Locate the cell with the specified text and output its [x, y] center coordinate. 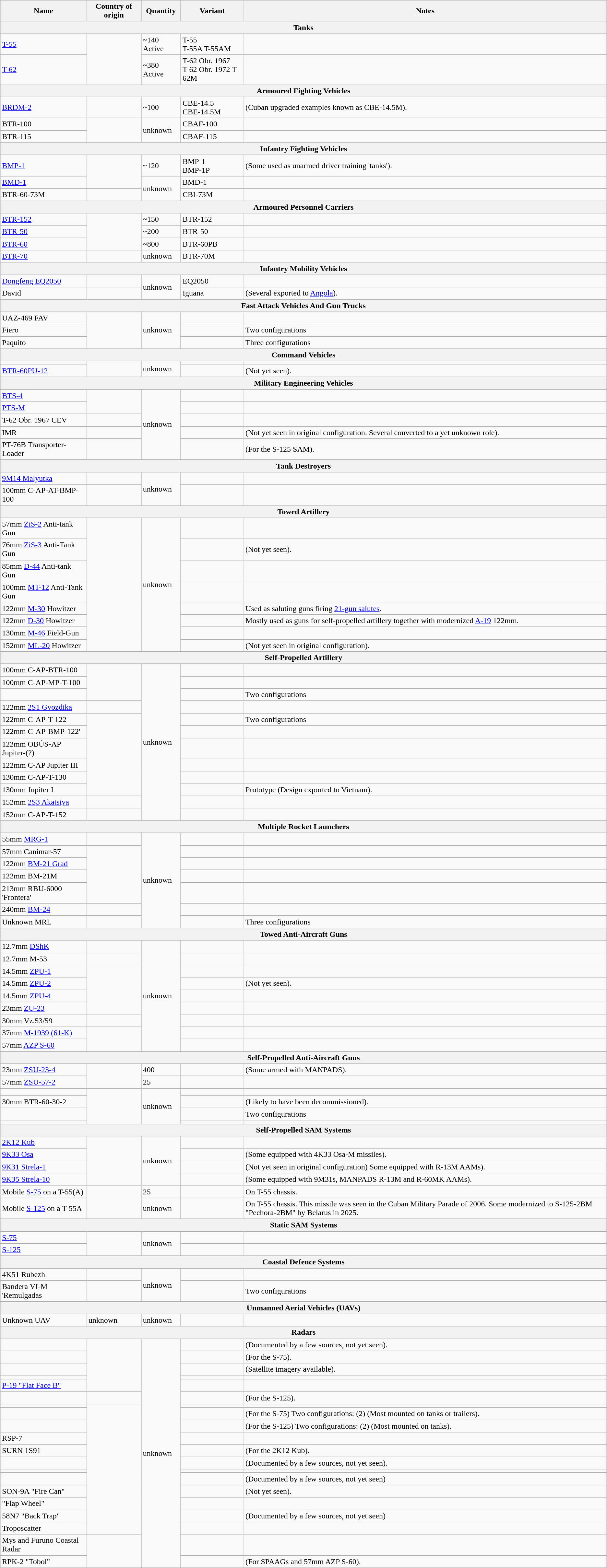
T-55T-55A T-55AM [212, 44]
~100 [161, 108]
57mm Canimar-57 [43, 851]
130mm M-46 Field-Gun [43, 633]
57mm ZSU-57-2 [43, 1082]
~380 Active [161, 70]
(For the S-75). [425, 1357]
T-62 Obr. 1967 CEV [43, 420]
Static SAM Systems [303, 1225]
Quantity [161, 11]
12.7mm DShK [43, 947]
(For the S-125 SAM). [425, 449]
Tanks [303, 28]
BMP-1BMP-1P [212, 165]
152mm C-AP-T-152 [43, 814]
152mm ML-20 Howitzer [43, 645]
CBE-14.5CBE-14.5M [212, 108]
130mm C-AP-T-130 [43, 777]
Armoured Personnel Carriers [303, 207]
BMP-1 [43, 165]
Towed Artillery [303, 512]
9M14 Malyutka [43, 478]
152mm 2S3 Akatsiya [43, 802]
S-125 [43, 1250]
(For SPAAGs and 57mm AZP S-60). [425, 1562]
Tank Destroyers [303, 466]
T-62 Obr. 1967T-62 Obr. 1972 T-62M [212, 70]
T-55 [43, 44]
57mm AZP S-60 [43, 1045]
Self-Propelled Artillery [303, 658]
23mm ZU-23 [43, 1008]
(Cuban upgraded examples known as CBE-14.5M). [425, 108]
CBAF-100 [212, 124]
(Not yet seen in original configuration. Several converted to a yet unknown role). [425, 433]
BTR-60PU-12 [43, 371]
76mm ZiS-3 Anti-Tank Gun [43, 550]
IMR [43, 433]
100mm MT-12 Anti-Tank Gun [43, 592]
(Likely to have been decommissioned). [425, 1102]
30mm BTR-60-30-2 [43, 1102]
BTS-4 [43, 396]
122mm C-AP Jupiter III [43, 765]
Infantry Mobility Vehicles [303, 269]
23mm ZSU-23-4 [43, 1070]
David [43, 293]
PT-76B Transporter-Loader [43, 449]
100mm C-AP-AT-BMP-100 [43, 495]
Prototype (Design exported to Vietnam). [425, 790]
UAZ-469 FAV [43, 318]
Paquito [43, 343]
Command Vehicles [303, 355]
~120 [161, 165]
122mm C-AP-T-122 [43, 719]
(Several exported to Angola). [425, 293]
130mm Jupiter I [43, 790]
(Some used as unarmed driver training 'tanks'). [425, 165]
Bandera VI-M 'Remulgadas [43, 1291]
Dongfeng EQ2050 [43, 281]
SURN 1S91 [43, 1451]
Mostly used as guns for self-propelled artillery together with modernized A-19 122mm. [425, 621]
9K35 Strela-10 [43, 1179]
BTR-60PB [212, 244]
BTR-70M [212, 256]
P-19 "Flat Face B" [43, 1385]
Mobile S-75 on a T-55(A) [43, 1191]
~800 [161, 244]
Armoured Fighting Vehicles [303, 91]
Troposcatter [43, 1528]
(Some equipped with 4K33 Osa-M missiles). [425, 1155]
Fiero [43, 330]
(Some armed with MANPADS). [425, 1070]
12.7mm M-53 [43, 959]
240mm BM-24 [43, 910]
~150 [161, 219]
BTR-100 [43, 124]
PTS-M [43, 408]
100mm C-AP-MP-T-100 [43, 682]
Unknown MRL [43, 922]
122mm 2S1 Gvozdika [43, 707]
~140 Active [161, 44]
Multiple Rocket Launchers [303, 827]
30mm Vz.53/59 [43, 1020]
Unmanned Aerial Vehicles (UAVs) [303, 1308]
2K12 Kub [43, 1142]
RSP-7 [43, 1438]
BTR-60 [43, 244]
BRDM-2 [43, 108]
SON-9A "Fire Can" [43, 1491]
100mm C-AP-BTR-100 [43, 670]
14.5mm ZPU-4 [43, 996]
55mm MRG-1 [43, 839]
14.5mm ZPU-1 [43, 971]
Towed Anti-Aircraft Guns [303, 934]
(Satellite imagery available). [425, 1369]
122mm C-AP-BMP-122' [43, 732]
On T-55 chassis. This missile was seen in the Cuban Military Parade of 2006. Some modernized to S-125-2BM "Pechora-2BM" by Belarus in 2025. [425, 1208]
Unknown UAV [43, 1320]
85mm D-44 Anti-tank Gun [43, 570]
(Some equipped with 9M31s, MANPADS R-13M and R-60MK AAMs). [425, 1179]
CBAF-115 [212, 136]
On T-55 chassis. [425, 1191]
~200 [161, 232]
Infantry Fighting Vehicles [303, 149]
CBI-73M [212, 194]
9K31 Strela-1 [43, 1167]
(Not yet seen in original configuration) Some equipped with R-13M AAMs). [425, 1167]
T-62 [43, 70]
Name [43, 11]
"Flap Wheel" [43, 1504]
122mm BM-21 Grad [43, 864]
122mm M-30 Howitzer [43, 608]
Self-Propelled Anti-Aircraft Guns [303, 1057]
4K51 Rubezh [43, 1274]
(For the S-125) Two configurations: (2) (Most mounted on tanks). [425, 1426]
Mobile S-125 on a T-55A [43, 1208]
Country of origin [114, 11]
BTR-115 [43, 136]
400 [161, 1070]
Notes [425, 11]
Variant [212, 11]
9K33 Osa [43, 1155]
Mys and Furuno Coastal Radar [43, 1545]
122mm D-30 Howitzer [43, 621]
213mm RBU-6000 'Frontera' [43, 893]
(For the S-75) Two configurations: (2) (Most mounted on tanks or trailers). [425, 1413]
BTR-60-73M [43, 194]
(For the S-125). [425, 1398]
Iguana [212, 293]
122mm OBÚS-AP Jupiter-(?) [43, 749]
Military Engineering Vehicles [303, 383]
14.5mm ZPU-2 [43, 983]
BTR-70 [43, 256]
Self-Propelled SAM Systems [303, 1130]
122mm BM-21M [43, 876]
57mm ZiS-2 Anti-tank Gun [43, 528]
Radars [303, 1332]
(Not yet seen in original configuration). [425, 645]
37mm M-1939 (61-K) [43, 1033]
(For the 2K12 Kub). [425, 1451]
S-75 [43, 1237]
58N7 "Back Trap" [43, 1516]
RPK-2 "Tobol" [43, 1562]
Coastal Defence Systems [303, 1262]
EQ2050 [212, 281]
Fast Attack Vehicles And Gun Trucks [303, 306]
Used as saluting guns firing 21-gun salutes. [425, 608]
